Return the [x, y] coordinate for the center point of the cell that contains the specified text.  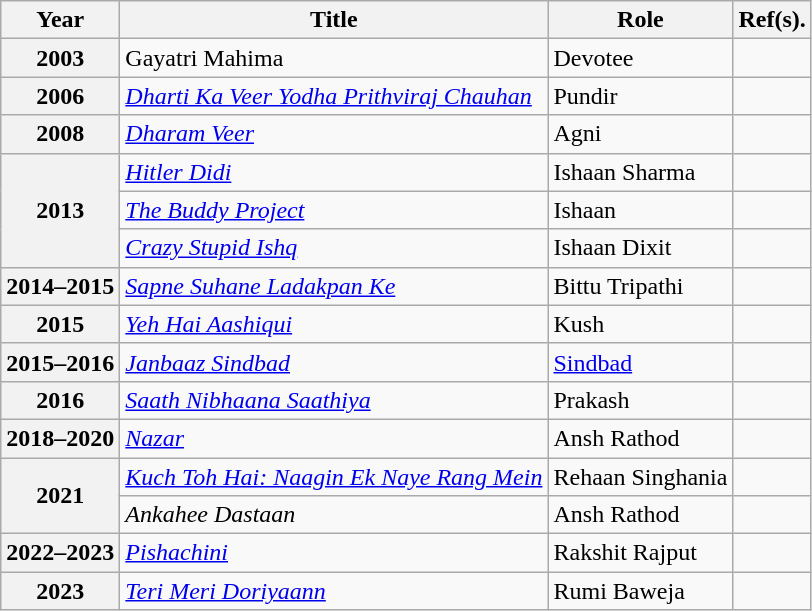
Gayatri Mahima [334, 58]
Teri Meri Doriyaann [334, 591]
Sindbad [640, 362]
Kush [640, 324]
Prakash [640, 400]
Ishaan [640, 210]
Title [334, 20]
Ref(s). [772, 20]
Year [60, 20]
Saath Nibhaana Saathiya [334, 400]
Bittu Tripathi [640, 286]
Ishaan Sharma [640, 172]
2003 [60, 58]
2021 [60, 496]
2018–2020 [60, 438]
Ankahee Dastaan [334, 515]
2015–2016 [60, 362]
Kuch Toh Hai: Naagin Ek Naye Rang Mein [334, 477]
Crazy Stupid Ishq [334, 248]
2022–2023 [60, 553]
2023 [60, 591]
Rakshit Rajput [640, 553]
Pishachini [334, 553]
Role [640, 20]
Sapne Suhane Ladakpan Ke [334, 286]
Dharti Ka Veer Yodha Prithviraj Chauhan [334, 96]
Ishaan Dixit [640, 248]
Dharam Veer [334, 134]
Nazar [334, 438]
Rumi Baweja [640, 591]
Janbaaz Sindbad [334, 362]
2016 [60, 400]
2014–2015 [60, 286]
Pundir [640, 96]
Devotee [640, 58]
Rehaan Singhania [640, 477]
Yeh Hai Aashiqui [334, 324]
The Buddy Project [334, 210]
2015 [60, 324]
Agni [640, 134]
2013 [60, 210]
Hitler Didi [334, 172]
2008 [60, 134]
2006 [60, 96]
